Pinpoint the cell where the given text exists, returning its (x, y) midpoint coordinate. 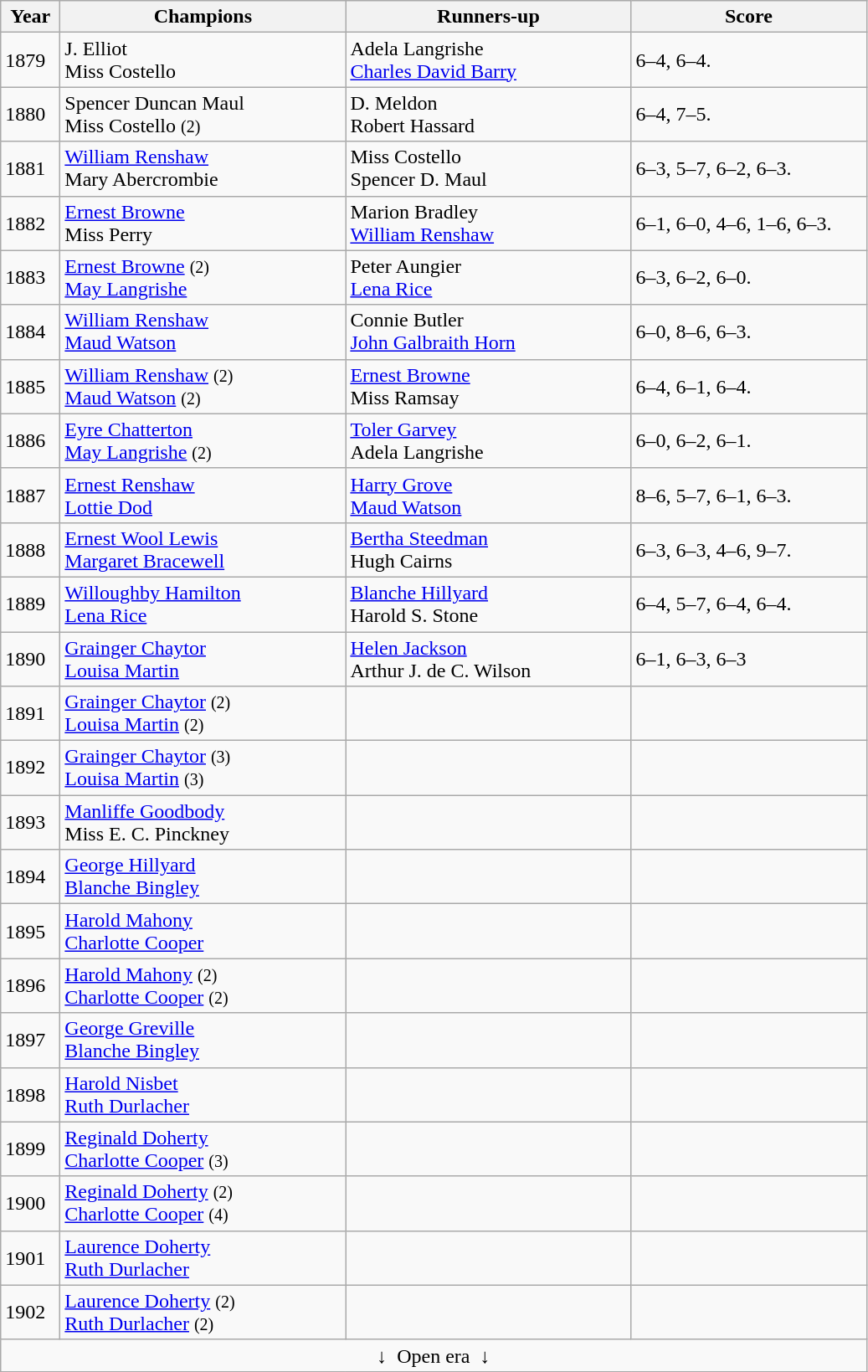
1892 (30, 768)
Blanche Hillyard Harold S. Stone (489, 604)
William Renshaw (2) Maud Watson (2) (203, 387)
Toler Garvey Adela Langrishe (489, 440)
1882 (30, 223)
Ernest Browne Miss Ramsay (489, 387)
Ernest Browne Miss Perry (203, 223)
1884 (30, 331)
Spencer Duncan Maul Miss Costello (2) (203, 114)
Ernest Browne (2) May Langrishe (203, 278)
Laurence Doherty Ruth Durlacher (203, 1257)
Harold Mahony Charlotte Cooper (203, 931)
6–3, 6–3, 4–6, 9–7. (748, 549)
Laurence Doherty (2) Ruth Durlacher (2) (203, 1313)
6–0, 8–6, 6–3. (748, 331)
Miss Costello Spencer D. Maul (489, 169)
Harold Nisbet Ruth Durlacher (203, 1095)
William Renshaw Mary Abercrombie (203, 169)
Ernest Wool Lewis Margaret Bracewell (203, 549)
Grainger Chaytor Louisa Martin (203, 658)
1887 (30, 496)
1895 (30, 931)
1880 (30, 114)
Champions (203, 17)
6–1, 6–3, 6–3 (748, 658)
1891 (30, 713)
1889 (30, 604)
6–4, 6–4. (748, 60)
1883 (30, 278)
Year (30, 17)
1897 (30, 1040)
6–4, 6–1, 6–4. (748, 387)
1894 (30, 877)
1885 (30, 387)
1890 (30, 658)
Bertha Steedman Hugh Cairns (489, 549)
1896 (30, 986)
Grainger Chaytor (2) Louisa Martin (2) (203, 713)
6–0, 6–2, 6–1. (748, 440)
Manliffe Goodbody Miss E. C. Pinckney (203, 822)
1879 (30, 60)
Score (748, 17)
William Renshaw Maud Watson (203, 331)
1902 (30, 1313)
1888 (30, 549)
Peter Aungier Lena Rice (489, 278)
Marion Bradley William Renshaw (489, 223)
Eyre Chatterton May Langrishe (2) (203, 440)
Ernest Renshaw Lottie Dod (203, 496)
↓ Open era ↓ (434, 1355)
George Hillyard Blanche Bingley (203, 877)
Runners-up (489, 17)
1900 (30, 1204)
8–6, 5–7, 6–1, 6–3. (748, 496)
6–1, 6–0, 4–6, 1–6, 6–3. (748, 223)
6–4, 5–7, 6–4, 6–4. (748, 604)
1899 (30, 1148)
1881 (30, 169)
Willoughby Hamilton Lena Rice (203, 604)
Grainger Chaytor (3) Louisa Martin (3) (203, 768)
1886 (30, 440)
1898 (30, 1095)
Reginald Doherty (2) Charlotte Cooper (4) (203, 1204)
Harry Grove Maud Watson (489, 496)
Connie Butler John Galbraith Horn (489, 331)
6–4, 7–5. (748, 114)
6–3, 6–2, 6–0. (748, 278)
1901 (30, 1257)
Harold Mahony (2) Charlotte Cooper (2) (203, 986)
1893 (30, 822)
Reginald Doherty Charlotte Cooper (3) (203, 1148)
D. Meldon Robert Hassard (489, 114)
Helen Jackson Arthur J. de C. Wilson (489, 658)
George Greville Blanche Bingley (203, 1040)
Adela Langrishe Charles David Barry (489, 60)
J. Elliot Miss Costello (203, 60)
6–3, 5–7, 6–2, 6–3. (748, 169)
